Find where the given text appears and provide that cell's center as [X, Y] coordinate. 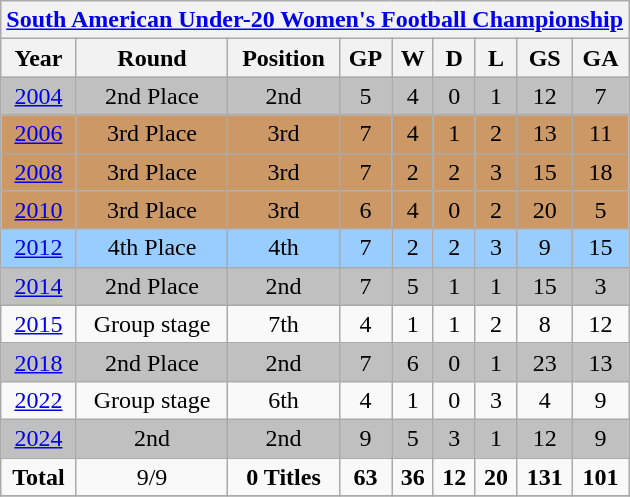
9/9 [152, 477]
36 [413, 477]
2024 [38, 438]
8 [545, 324]
South American Under-20 Women's Football Championship [315, 20]
63 [366, 477]
131 [545, 477]
11 [601, 134]
2006 [38, 134]
Round [152, 58]
GA [601, 58]
7th [284, 324]
18 [601, 172]
101 [601, 477]
4th Place [152, 248]
23 [545, 362]
Total [38, 477]
4th [284, 248]
0 Titles [284, 477]
D [454, 58]
W [413, 58]
6th [284, 400]
GP [366, 58]
2022 [38, 400]
Year [38, 58]
L [496, 58]
2014 [38, 286]
2012 [38, 248]
2004 [38, 96]
2010 [38, 210]
2008 [38, 172]
2015 [38, 324]
GS [545, 58]
2018 [38, 362]
Position [284, 58]
